From the cell containing the given text, extract its center point as [x, y] coordinate. 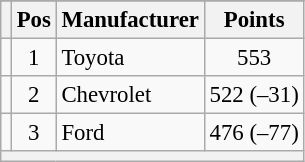
Manufacturer [130, 20]
Chevrolet [130, 95]
2 [34, 95]
Ford [130, 133]
Pos [34, 20]
Points [254, 20]
Toyota [130, 58]
476 (–77) [254, 133]
522 (–31) [254, 95]
1 [34, 58]
553 [254, 58]
3 [34, 133]
